Output the [x, y] coordinate of the center of the cell containing the given text.  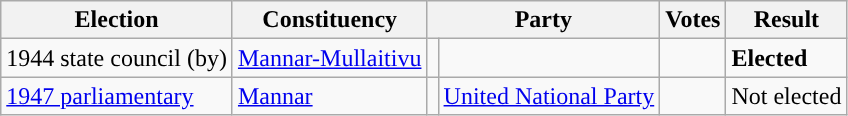
Not elected [786, 96]
Mannar [330, 96]
Party [544, 20]
Mannar-Mullaitivu [330, 58]
1947 parliamentary [117, 96]
Votes [693, 20]
1944 state council (by) [117, 58]
Result [786, 20]
United National Party [549, 96]
Election [117, 20]
Elected [786, 58]
Constituency [330, 20]
